Locate the cell with the specified text and output its [X, Y] center coordinate. 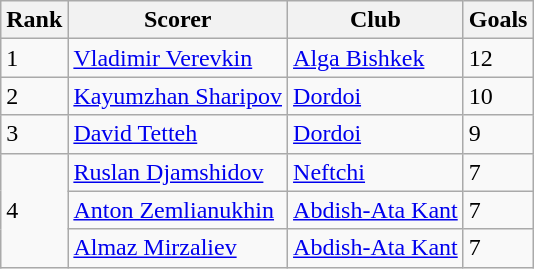
Ruslan Djamshidov [178, 172]
2 [34, 96]
Neftchi [376, 172]
4 [34, 210]
Vladimir Verevkin [178, 58]
Alga Bishkek [376, 58]
9 [498, 134]
David Tetteh [178, 134]
1 [34, 58]
Club [376, 20]
Rank [34, 20]
Scorer [178, 20]
3 [34, 134]
12 [498, 58]
Goals [498, 20]
10 [498, 96]
Kayumzhan Sharipov [178, 96]
Anton Zemlianukhin [178, 210]
Almaz Mirzaliev [178, 248]
